Identify which cell holds the provided text, then report its (x, y) central coordinate. 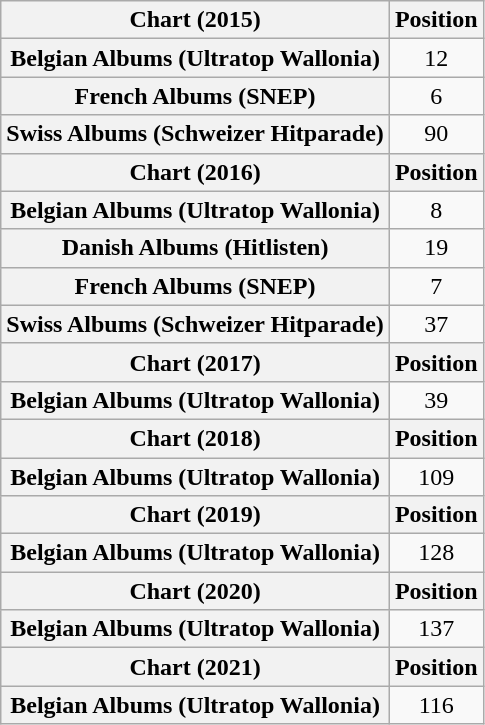
Chart (2020) (196, 591)
39 (436, 400)
Danish Albums (Hitlisten) (196, 248)
8 (436, 210)
109 (436, 477)
Chart (2019) (196, 515)
6 (436, 96)
37 (436, 324)
116 (436, 705)
137 (436, 629)
12 (436, 58)
Chart (2016) (196, 172)
90 (436, 134)
19 (436, 248)
Chart (2017) (196, 362)
128 (436, 553)
7 (436, 286)
Chart (2015) (196, 20)
Chart (2021) (196, 667)
Chart (2018) (196, 438)
